Capture the cell that displays the provided text and extract its (X, Y) central coordinate. 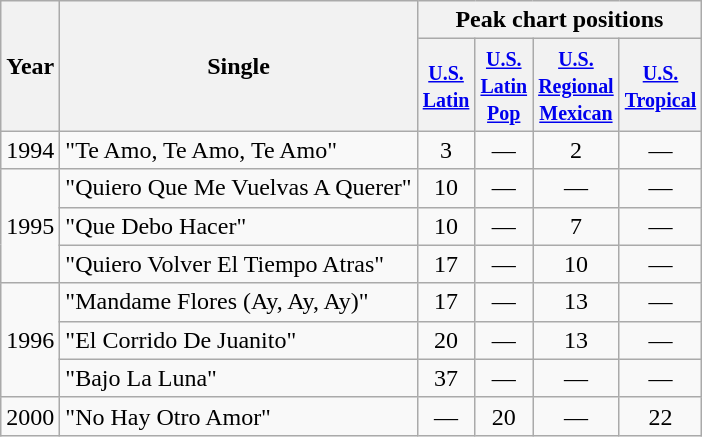
"Quiero Que Me Vuelvas A Querer" (238, 188)
Peak chart positions (560, 20)
1996 (30, 340)
U.S. Tropical (660, 85)
U.S. Regional Mexican (576, 85)
"El Corrido De Juanito" (238, 340)
"Quiero Volver El Tiempo Atras" (238, 264)
7 (576, 226)
U.S. Latin Pop (504, 85)
"Te Amo, Te Amo, Te Amo" (238, 150)
2 (576, 150)
1994 (30, 150)
Year (30, 66)
"No Hay Otro Amor" (238, 416)
3 (446, 150)
"Bajo La Luna" (238, 378)
2000 (30, 416)
"Que Debo Hacer" (238, 226)
37 (446, 378)
U.S. Latin (446, 85)
Single (238, 66)
22 (660, 416)
1995 (30, 226)
"Mandame Flores (Ay, Ay, Ay)" (238, 302)
